Capture the cell that displays the provided text and extract its [x, y] central coordinate. 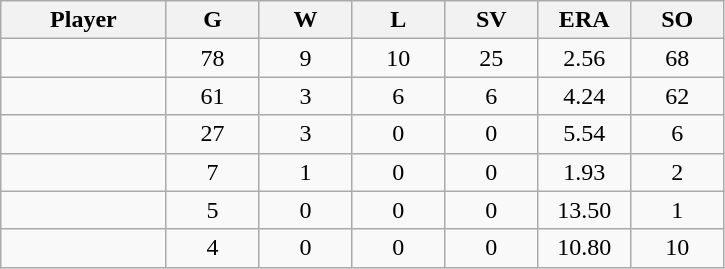
10.80 [584, 248]
78 [212, 58]
SO [678, 20]
61 [212, 96]
27 [212, 134]
4.24 [584, 96]
G [212, 20]
4 [212, 248]
25 [492, 58]
ERA [584, 20]
W [306, 20]
7 [212, 172]
9 [306, 58]
5 [212, 210]
5.54 [584, 134]
2 [678, 172]
2.56 [584, 58]
68 [678, 58]
SV [492, 20]
L [398, 20]
1.93 [584, 172]
Player [84, 20]
62 [678, 96]
13.50 [584, 210]
